Pinpoint the cell where the given text exists, returning its (x, y) midpoint coordinate. 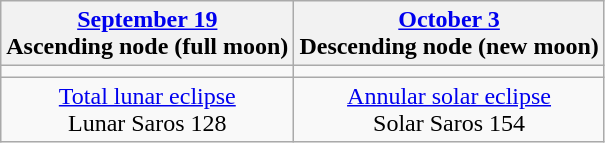
October 3Descending node (new moon) (449, 34)
Total lunar eclipseLunar Saros 128 (148, 110)
Annular solar eclipseSolar Saros 154 (449, 110)
September 19Ascending node (full moon) (148, 34)
